Extract the (X, Y) coordinate from the center of the cell holding the provided text.  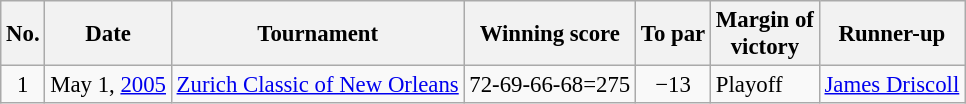
−13 (674, 85)
Runner-up (892, 34)
Winning score (550, 34)
James Driscoll (892, 85)
No. (23, 34)
1 (23, 85)
Zurich Classic of New Orleans (318, 85)
Playoff (766, 85)
To par (674, 34)
Tournament (318, 34)
Margin ofvictory (766, 34)
72-69-66-68=275 (550, 85)
Date (108, 34)
May 1, 2005 (108, 85)
